Return the [x, y] coordinate for the center point of the cell that contains the specified text.  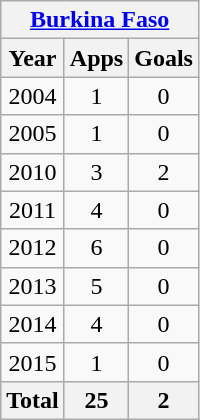
Year [33, 58]
3 [96, 172]
5 [96, 286]
Burkina Faso [100, 20]
2013 [33, 286]
2005 [33, 134]
Apps [96, 58]
Goals [164, 58]
2014 [33, 324]
2011 [33, 210]
2004 [33, 96]
25 [96, 400]
2010 [33, 172]
2015 [33, 362]
6 [96, 248]
Total [33, 400]
2012 [33, 248]
